From the cell containing the given text, extract its center point as (X, Y) coordinate. 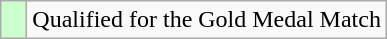
Qualified for the Gold Medal Match (207, 20)
